Search for the cell housing the specified text and yield its [X, Y] center coordinate. 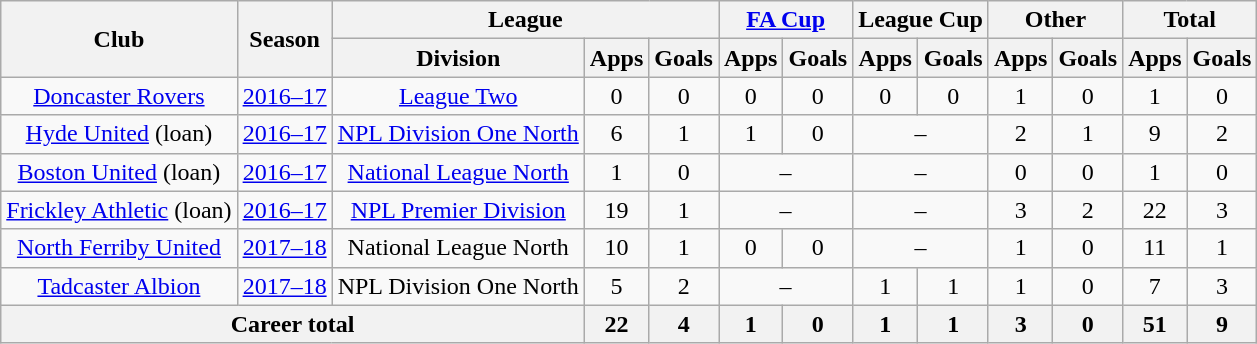
5 [616, 286]
Other [1055, 20]
League [525, 20]
10 [616, 248]
Doncaster Rovers [119, 96]
Hyde United (loan) [119, 134]
Tadcaster Albion [119, 286]
Frickley Athletic (loan) [119, 210]
League Two [458, 96]
Club [119, 39]
4 [684, 324]
7 [1155, 286]
Career total [293, 324]
6 [616, 134]
Season [284, 39]
North Ferriby United [119, 248]
League Cup [921, 20]
11 [1155, 248]
Division [458, 58]
19 [616, 210]
FA Cup [785, 20]
51 [1155, 324]
NPL Premier Division [458, 210]
Boston United (loan) [119, 172]
Total [1190, 20]
